From the cell containing the given text, extract its center point as [X, Y] coordinate. 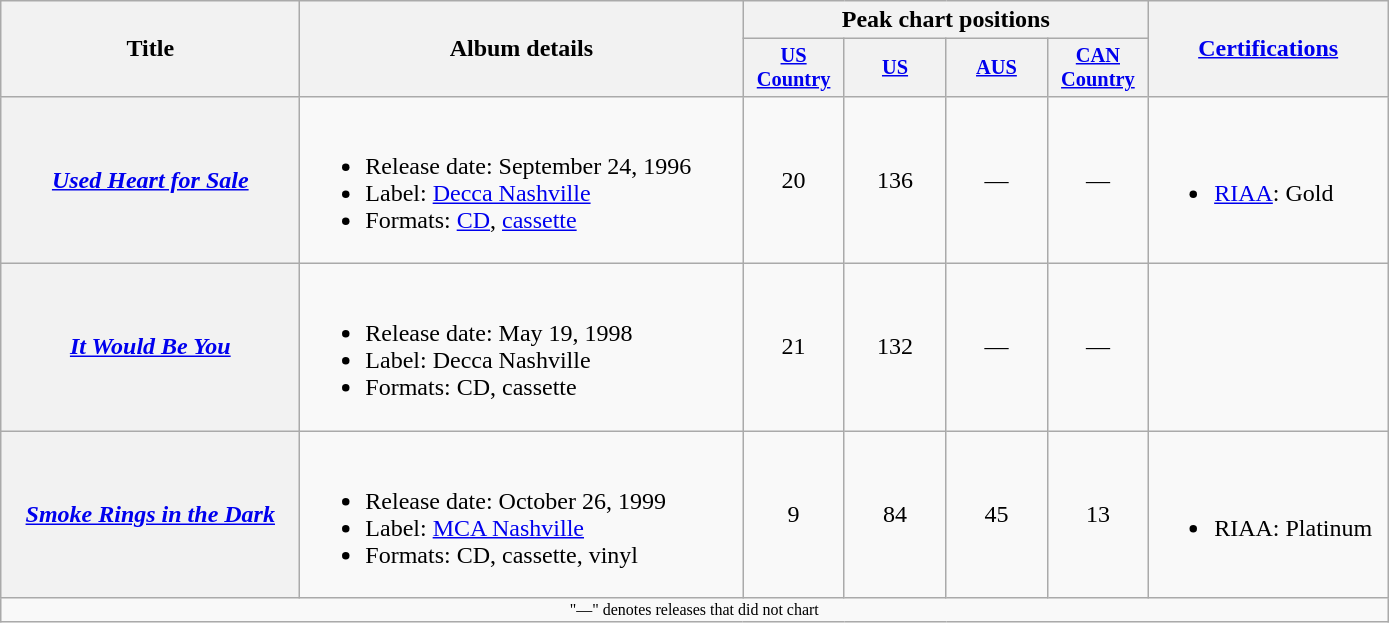
CAN Country [1098, 68]
Used Heart for Sale [150, 180]
45 [996, 514]
Smoke Rings in the Dark [150, 514]
9 [794, 514]
136 [894, 180]
RIAA: Platinum [1268, 514]
Release date: September 24, 1996Label: Decca NashvilleFormats: CD, cassette [522, 180]
AUS [996, 68]
"—" denotes releases that did not chart [694, 610]
20 [794, 180]
84 [894, 514]
132 [894, 348]
RIAA: Gold [1268, 180]
US Country [794, 68]
Release date: May 19, 1998Label: Decca NashvilleFormats: CD, cassette [522, 348]
Album details [522, 49]
Title [150, 49]
It Would Be You [150, 348]
US [894, 68]
Certifications [1268, 49]
21 [794, 348]
Peak chart positions [946, 20]
Release date: October 26, 1999Label: MCA NashvilleFormats: CD, cassette, vinyl [522, 514]
13 [1098, 514]
